Return the (x, y) coordinate for the center point of the cell that contains the specified text.  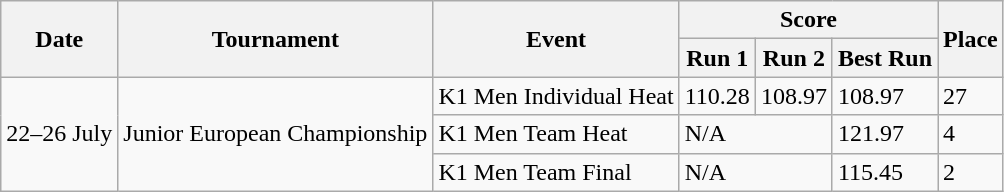
Place (971, 39)
Tournament (276, 39)
27 (971, 96)
Run 1 (717, 58)
Event (556, 39)
K1 Men Team Heat (556, 134)
K1 Men Individual Heat (556, 96)
Score (808, 20)
2 (971, 172)
Date (60, 39)
115.45 (884, 172)
110.28 (717, 96)
22–26 July (60, 134)
Best Run (884, 58)
4 (971, 134)
121.97 (884, 134)
K1 Men Team Final (556, 172)
Run 2 (794, 58)
Junior European Championship (276, 134)
